Find where the given text appears and provide that cell's center as (x, y) coordinate. 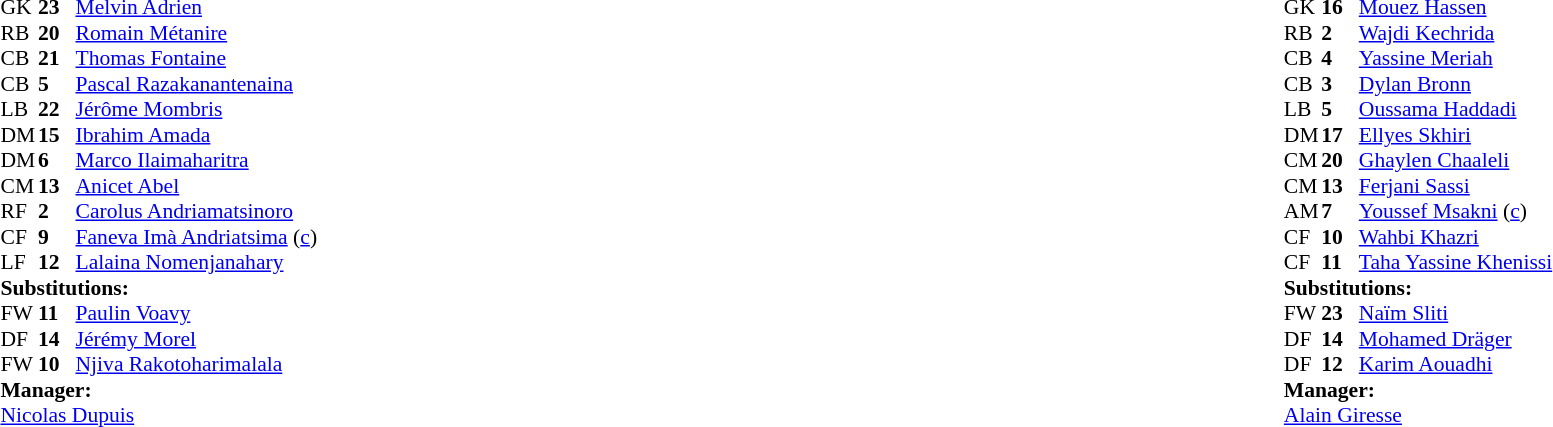
Faneva Imà Andriatsima (c) (197, 237)
4 (1340, 59)
Mohamed Dräger (1456, 339)
3 (1340, 84)
17 (1340, 135)
Ibrahim Amada (197, 135)
22 (57, 109)
Youssef Msakni (c) (1456, 211)
Thomas Fontaine (197, 59)
Taha Yassine Khenissi (1456, 263)
Naïm Sliti (1456, 313)
23 (1340, 313)
Jérémy Morel (197, 339)
Ellyes Skhiri (1456, 135)
Karim Aouadhi (1456, 365)
Marco Ilaimaharitra (197, 161)
21 (57, 59)
Ferjani Sassi (1456, 186)
Njiva Rakotoharimalala (197, 365)
Wahbi Khazri (1456, 237)
Romain Métanire (197, 33)
Dylan Bronn (1456, 84)
7 (1340, 211)
Pascal Razakanantenaina (197, 84)
Lalaina Nomenjanahary (197, 263)
RF (19, 211)
Anicet Abel (197, 186)
Yassine Meriah (1456, 59)
Ghaylen Chaaleli (1456, 161)
Carolus Andriamatsinoro (197, 211)
Oussama Haddadi (1456, 109)
Paulin Voavy (197, 313)
Wajdi Kechrida (1456, 33)
9 (57, 237)
15 (57, 135)
Jérôme Mombris (197, 109)
AM (1303, 211)
6 (57, 161)
LF (19, 263)
